Pinpoint the cell where the given text exists, returning its (X, Y) midpoint coordinate. 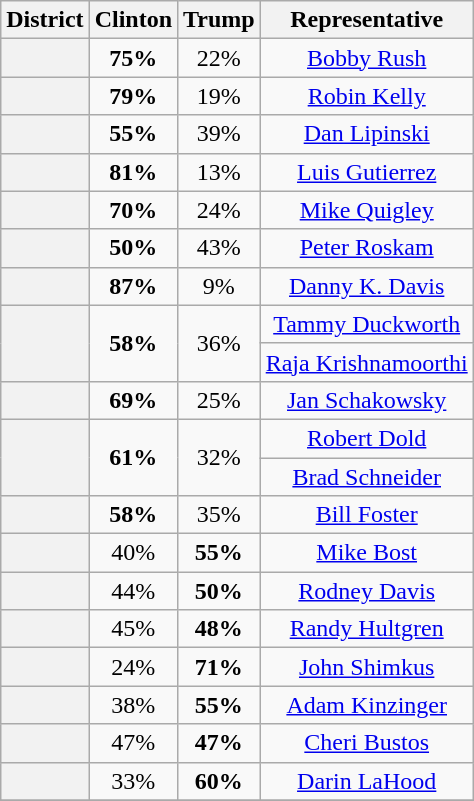
Luis Gutierrez (366, 172)
Darin LaHood (366, 781)
45% (133, 629)
Brad Schneider (366, 477)
25% (220, 400)
60% (220, 781)
69% (133, 400)
33% (133, 781)
Representative (366, 20)
43% (220, 248)
40% (133, 553)
36% (220, 343)
Jan Schakowsky (366, 400)
38% (133, 705)
Bobby Rush (366, 58)
Randy Hultgren (366, 629)
Peter Roskam (366, 248)
Robert Dold (366, 438)
John Shimkus (366, 667)
70% (133, 210)
Robin Kelly (366, 96)
Mike Bost (366, 553)
Tammy Duckworth (366, 324)
Raja Krishnamoorthi (366, 362)
71% (220, 667)
Dan Lipinski (366, 134)
District (45, 20)
44% (133, 591)
Bill Foster (366, 515)
22% (220, 58)
81% (133, 172)
Trump (220, 20)
87% (133, 286)
Cheri Bustos (366, 743)
13% (220, 172)
Clinton (133, 20)
35% (220, 515)
39% (220, 134)
48% (220, 629)
Rodney Davis (366, 591)
Mike Quigley (366, 210)
79% (133, 96)
Adam Kinzinger (366, 705)
9% (220, 286)
19% (220, 96)
61% (133, 457)
75% (133, 58)
Danny K. Davis (366, 286)
32% (220, 457)
